Identify which cell holds the provided text, then report its (x, y) central coordinate. 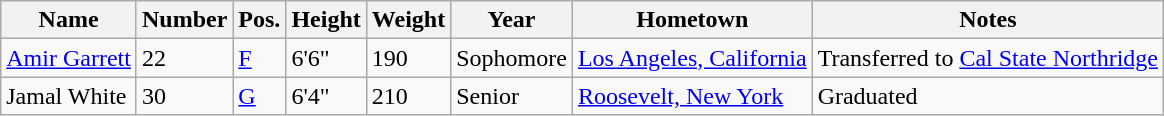
Weight (408, 20)
Height (326, 20)
Hometown (692, 20)
Graduated (988, 96)
Name (69, 20)
6'6" (326, 58)
Pos. (260, 20)
Los Angeles, California (692, 58)
30 (184, 96)
Senior (512, 96)
Year (512, 20)
Notes (988, 20)
Jamal White (69, 96)
Number (184, 20)
F (260, 58)
190 (408, 58)
22 (184, 58)
Amir Garrett (69, 58)
Roosevelt, New York (692, 96)
6'4" (326, 96)
Sophomore (512, 58)
G (260, 96)
Transferred to Cal State Northridge (988, 58)
210 (408, 96)
